Capture the cell that displays the provided text and extract its [X, Y] central coordinate. 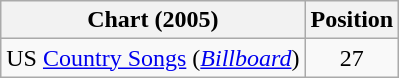
Chart (2005) [153, 20]
US Country Songs (Billboard) [153, 58]
27 [352, 58]
Position [352, 20]
